For the text-containing cell, return its midpoint in (X, Y) coordinate format. 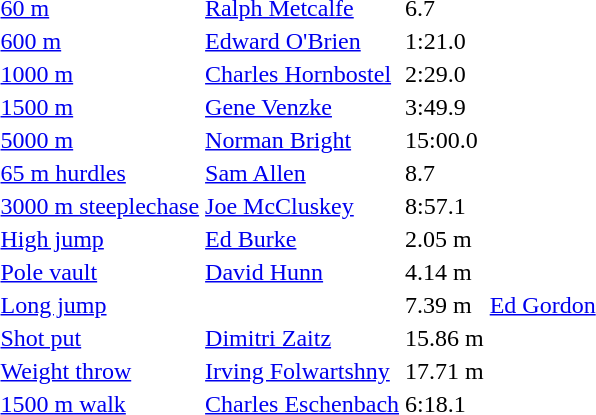
Edward O'Brien (302, 41)
7.39 m (445, 305)
David Hunn (302, 272)
Sam Allen (302, 173)
2.05 m (445, 239)
17.71 m (445, 371)
3:49.9 (445, 107)
2:29.0 (445, 74)
8.7 (445, 173)
15.86 m (445, 338)
Gene Venzke (302, 107)
4.14 m (445, 272)
Irving Folwartshny (302, 371)
1:21.0 (445, 41)
Norman Bright (302, 140)
Dimitri Zaitz (302, 338)
Charles Hornbostel (302, 74)
15:00.0 (445, 140)
Ed Burke (302, 239)
8:57.1 (445, 206)
Joe McCluskey (302, 206)
